Return (x, y) of the center of cell containing provided text 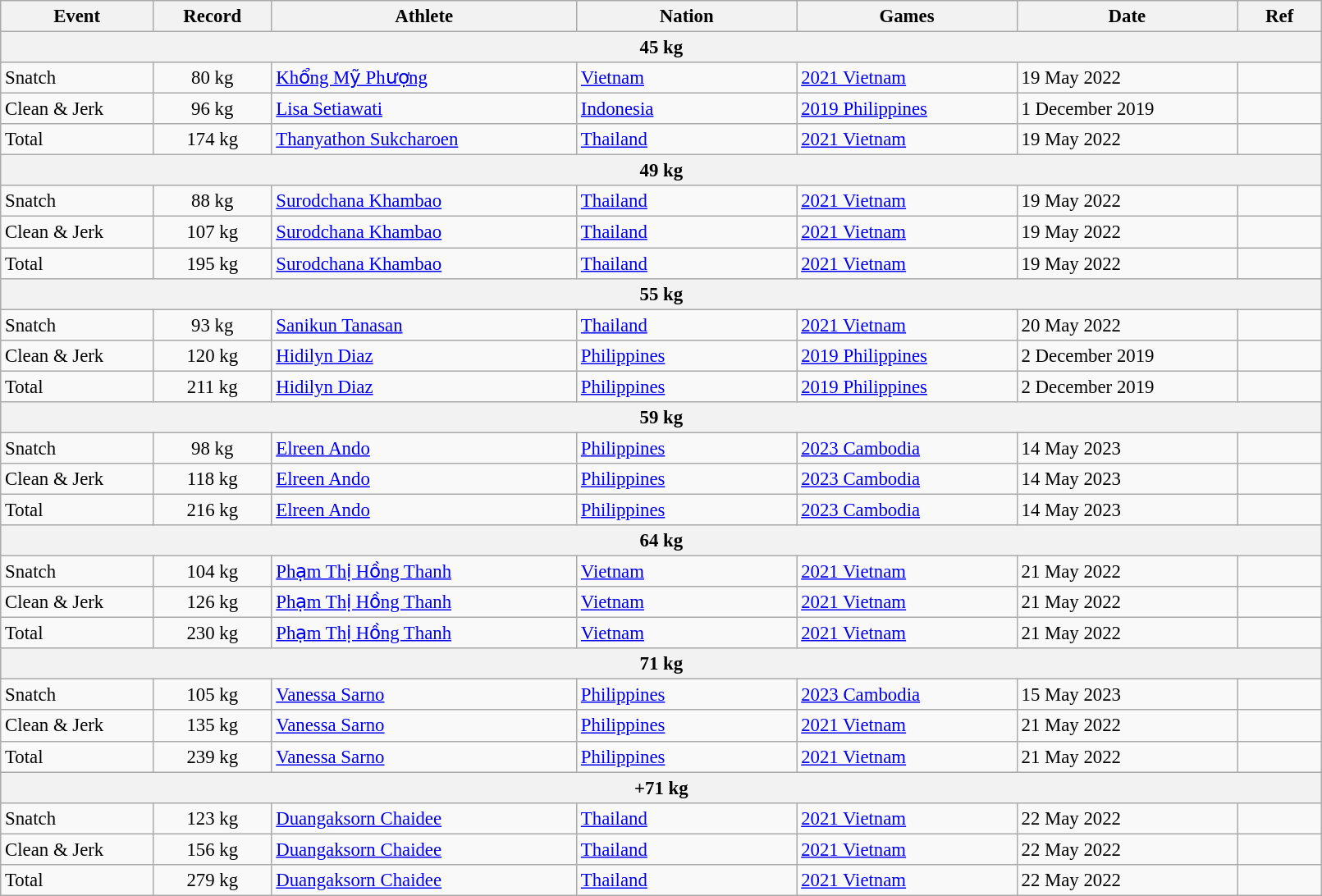
Event (77, 16)
20 May 2022 (1127, 325)
98 kg (213, 448)
15 May 2023 (1127, 695)
88 kg (213, 201)
118 kg (213, 479)
105 kg (213, 695)
123 kg (213, 818)
279 kg (213, 880)
Ref (1280, 16)
Indonesia (687, 109)
Athlete (424, 16)
55 kg (661, 294)
156 kg (213, 849)
59 kg (661, 418)
239 kg (213, 757)
Date (1127, 16)
71 kg (661, 664)
135 kg (213, 726)
Games (907, 16)
45 kg (661, 48)
174 kg (213, 139)
Thanyathon Sukcharoen (424, 139)
126 kg (213, 602)
1 December 2019 (1127, 109)
96 kg (213, 109)
Sanikun Tanasan (424, 325)
64 kg (661, 541)
80 kg (213, 78)
120 kg (213, 355)
49 kg (661, 171)
+71 kg (661, 788)
230 kg (213, 633)
Lisa Setiawati (424, 109)
Nation (687, 16)
107 kg (213, 232)
195 kg (213, 263)
Khổng Mỹ Phượng (424, 78)
216 kg (213, 510)
93 kg (213, 325)
211 kg (213, 386)
104 kg (213, 572)
Record (213, 16)
